Capture the cell that displays the provided text and extract its [X, Y] central coordinate. 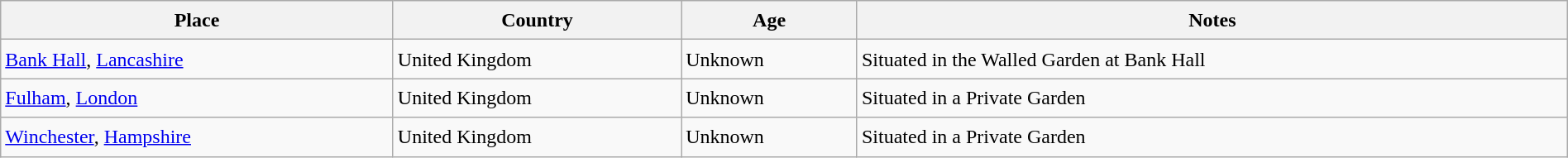
Country [537, 20]
Fulham, London [197, 98]
Winchester, Hampshire [197, 137]
Place [197, 20]
Situated in the Walled Garden at Bank Hall [1212, 60]
Bank Hall, Lancashire [197, 60]
Age [769, 20]
Notes [1212, 20]
